Determine the (X, Y) coordinate at the center of the cell enclosing the given text.  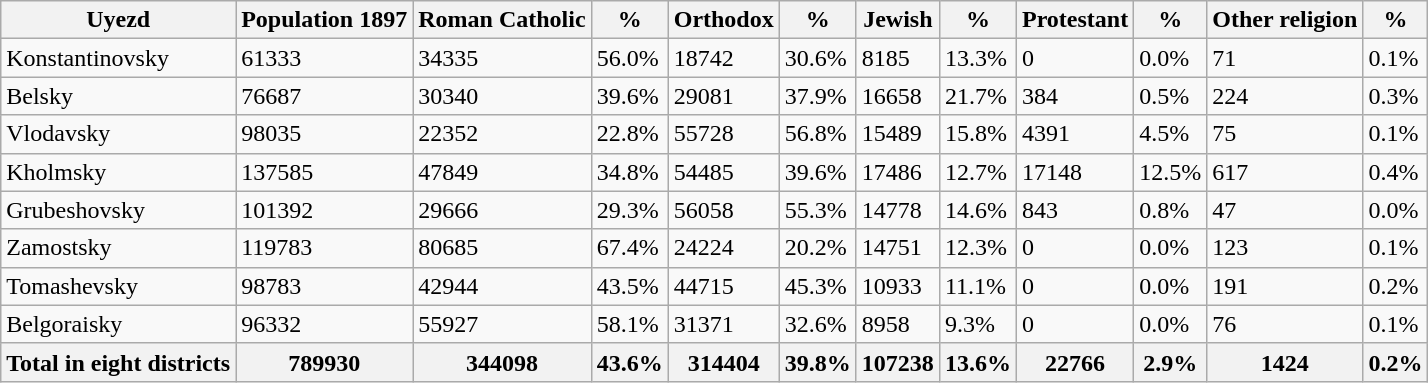
13.3% (978, 58)
80685 (502, 248)
16658 (898, 96)
11.1% (978, 286)
Total in eight districts (118, 362)
29.3% (630, 210)
67.4% (630, 248)
10933 (898, 286)
17148 (1074, 172)
54485 (724, 172)
31371 (724, 324)
20.2% (818, 248)
34.8% (630, 172)
314404 (724, 362)
384 (1074, 96)
Other religion (1285, 20)
22.8% (630, 134)
56058 (724, 210)
55728 (724, 134)
137585 (324, 172)
96332 (324, 324)
843 (1074, 210)
30.6% (818, 58)
Kholmsky (118, 172)
98035 (324, 134)
0.4% (1396, 172)
14778 (898, 210)
61333 (324, 58)
Grubeshovsky (118, 210)
344098 (502, 362)
0.8% (1170, 210)
Protestant (1074, 20)
44715 (724, 286)
2.9% (1170, 362)
32.6% (818, 324)
Population 1897 (324, 20)
119783 (324, 248)
47849 (502, 172)
76687 (324, 96)
12.5% (1170, 172)
43.5% (630, 286)
43.6% (630, 362)
42944 (502, 286)
56.0% (630, 58)
34335 (502, 58)
191 (1285, 286)
21.7% (978, 96)
47 (1285, 210)
15489 (898, 134)
8185 (898, 58)
0.5% (1170, 96)
55927 (502, 324)
8958 (898, 324)
14751 (898, 248)
45.3% (818, 286)
9.3% (978, 324)
22766 (1074, 362)
224 (1285, 96)
29666 (502, 210)
75 (1285, 134)
Zamostsky (118, 248)
55.3% (818, 210)
18742 (724, 58)
1424 (1285, 362)
14.6% (978, 210)
22352 (502, 134)
Uyezd (118, 20)
39.8% (818, 362)
30340 (502, 96)
71 (1285, 58)
17486 (898, 172)
13.6% (978, 362)
4391 (1074, 134)
Tomashevsky (118, 286)
Vlodavsky (118, 134)
101392 (324, 210)
0.3% (1396, 96)
56.8% (818, 134)
107238 (898, 362)
Belgoraisky (118, 324)
15.8% (978, 134)
789930 (324, 362)
4.5% (1170, 134)
76 (1285, 324)
58.1% (630, 324)
123 (1285, 248)
Konstantinovsky (118, 58)
29081 (724, 96)
37.9% (818, 96)
617 (1285, 172)
Orthodox (724, 20)
98783 (324, 286)
Belsky (118, 96)
Roman Catholic (502, 20)
12.3% (978, 248)
24224 (724, 248)
Jewish (898, 20)
12.7% (978, 172)
